Locate the cell with the specified text and output its [x, y] center coordinate. 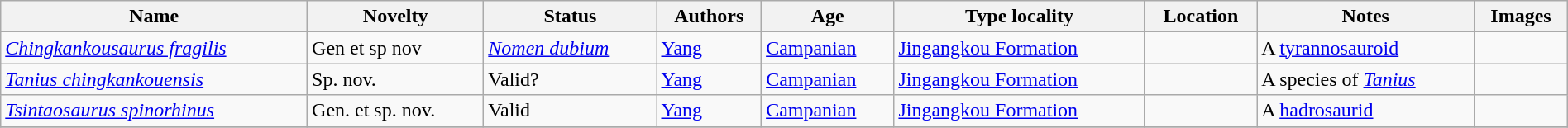
A tyrannosauroid [1366, 48]
A species of Tanius [1366, 79]
Tsintaosaurus spinorhinus [154, 111]
Sp. nov. [395, 79]
Nomen dubium [571, 48]
Type locality [1019, 17]
A hadrosaurid [1366, 111]
Valid? [571, 79]
Location [1201, 17]
Chingkankousaurus fragilis [154, 48]
Novelty [395, 17]
Valid [571, 111]
Notes [1366, 17]
Name [154, 17]
Tanius chingkankouensis [154, 79]
Status [571, 17]
Age [828, 17]
Gen et sp nov [395, 48]
Gen. et sp. nov. [395, 111]
Images [1521, 17]
Authors [710, 17]
